Scan for the cell matching the given text and deliver its (x, y) coordinate at center. 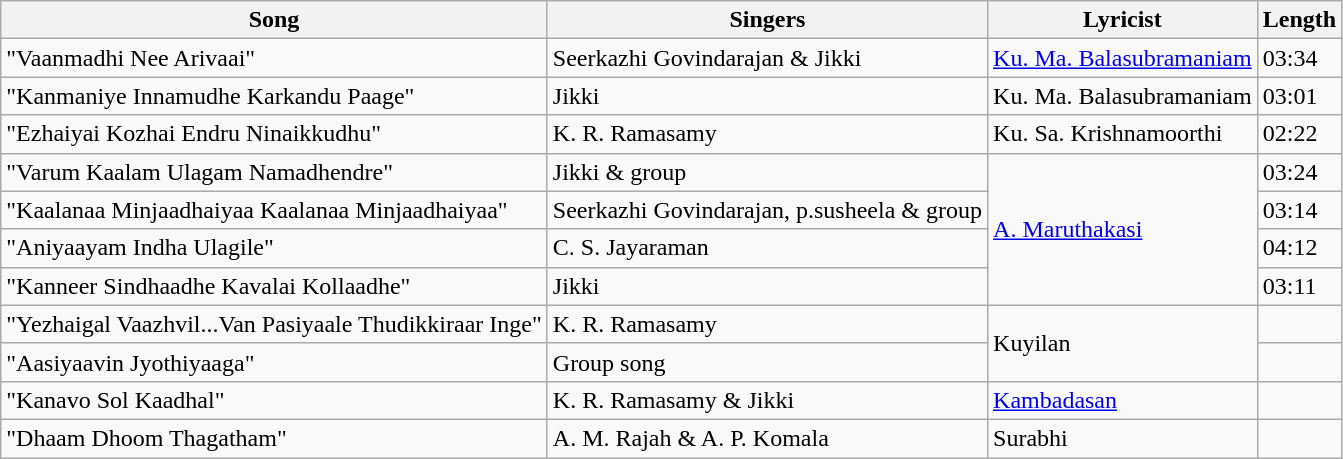
"Kaalanaa Minjaadhaiyaa Kaalanaa Minjaadhaiyaa" (274, 210)
"Varum Kaalam Ulagam Namadhendre" (274, 172)
"Kanmaniye Innamudhe Karkandu Paage" (274, 96)
Singers (767, 20)
03:24 (1299, 172)
02:22 (1299, 134)
Group song (767, 362)
Lyricist (1123, 20)
Song (274, 20)
Kambadasan (1123, 400)
K. R. Ramasamy & Jikki (767, 400)
03:34 (1299, 58)
A. Maruthakasi (1123, 229)
Seerkazhi Govindarajan, p.susheela & group (767, 210)
Jikki & group (767, 172)
C. S. Jayaraman (767, 248)
Seerkazhi Govindarajan & Jikki (767, 58)
"Kanneer Sindhaadhe Kavalai Kollaadhe" (274, 286)
04:12 (1299, 248)
"Yezhaigal Vaazhvil...Van Pasiyaale Thudikkiraar Inge" (274, 324)
"Aasiyaavin Jyothiyaaga" (274, 362)
Ku. Sa. Krishnamoorthi (1123, 134)
"Dhaam Dhoom Thagatham" (274, 438)
Surabhi (1123, 438)
"Ezhaiyai Kozhai Endru Ninaikkudhu" (274, 134)
"Aniyaayam Indha Ulagile" (274, 248)
"Vaanmadhi Nee Arivaai" (274, 58)
Length (1299, 20)
"Kanavo Sol Kaadhal" (274, 400)
03:01 (1299, 96)
03:14 (1299, 210)
A. M. Rajah & A. P. Komala (767, 438)
Kuyilan (1123, 343)
03:11 (1299, 286)
